Return the [x, y] coordinate for the center point of the cell that contains the specified text.  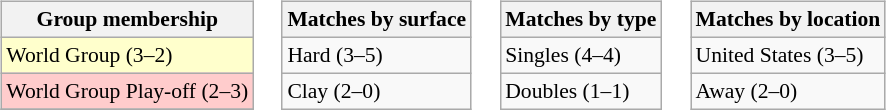
World Group (3–2) [127, 55]
Group membership [127, 20]
United States (3–5) [788, 55]
Hard (3–5) [376, 55]
Doubles (1–1) [580, 91]
Clay (2–0) [376, 91]
Matches by location [788, 20]
Matches by type [580, 20]
Away (2–0) [788, 91]
Matches by surface [376, 20]
World Group Play-off (2–3) [127, 91]
Singles (4–4) [580, 55]
